Return [x, y] of the center of cell containing provided text 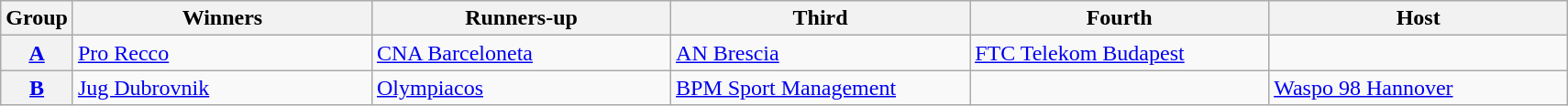
Jug Dubrovnik [222, 88]
Olympiacos [521, 88]
AN Brescia [821, 53]
FTC Telekom Budapest [1120, 53]
Winners [222, 18]
Waspo 98 Hannover [1419, 88]
Third [821, 18]
B [37, 88]
Group [37, 18]
Runners-up [521, 18]
BPM Sport Management [821, 88]
Pro Recco [222, 53]
CNA Barceloneta [521, 53]
Host [1419, 18]
A [37, 53]
Fourth [1120, 18]
